From the cell containing the given text, extract its center point as [X, Y] coordinate. 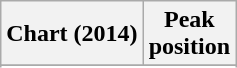
Peakposition [189, 34]
Chart (2014) [72, 34]
